For the text-containing cell, return its midpoint in (x, y) coordinate format. 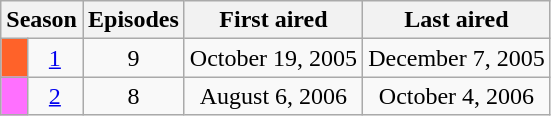
October 4, 2006 (457, 96)
Last aired (457, 20)
Episodes (133, 20)
December 7, 2005 (457, 58)
August 6, 2006 (273, 96)
9 (133, 58)
1 (54, 58)
2 (54, 96)
October 19, 2005 (273, 58)
First aired (273, 20)
8 (133, 96)
Season (42, 20)
